Locate the cell with the specified text and output its [X, Y] center coordinate. 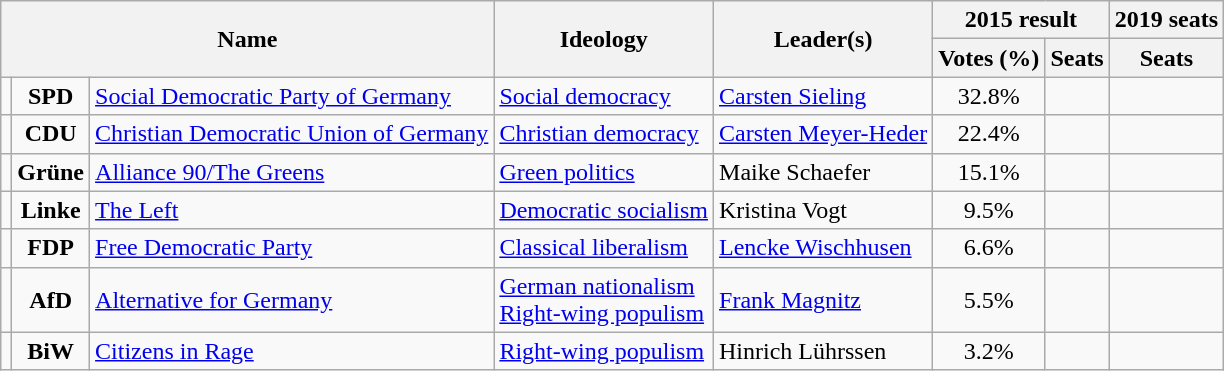
Carsten Meyer-Heder [824, 134]
Democratic socialism [604, 210]
6.6% [989, 248]
Christian Democratic Union of Germany [292, 134]
9.5% [989, 210]
Classical liberalism [604, 248]
BiW [51, 351]
Maike Schaefer [824, 172]
Hinrich Lührssen [824, 351]
3.2% [989, 351]
The Left [292, 210]
Frank Magnitz [824, 300]
Votes (%) [989, 58]
German nationalismRight-wing populism [604, 300]
Kristina Vogt [824, 210]
Right-wing populism [604, 351]
Green politics [604, 172]
Christian democracy [604, 134]
Social democracy [604, 96]
15.1% [989, 172]
Free Democratic Party [292, 248]
Citizens in Rage [292, 351]
Carsten Sieling [824, 96]
FDP [51, 248]
Grüne [51, 172]
CDU [51, 134]
SPD [51, 96]
Alternative for Germany [292, 300]
Alliance 90/The Greens [292, 172]
2019 seats [1166, 20]
Lencke Wischhusen [824, 248]
Leader(s) [824, 39]
Social Democratic Party of Germany [292, 96]
AfD [51, 300]
Name [248, 39]
Ideology [604, 39]
22.4% [989, 134]
5.5% [989, 300]
2015 result [1022, 20]
Linke [51, 210]
32.8% [989, 96]
